Extract the (x, y) coordinate from the center of the cell holding the provided text.  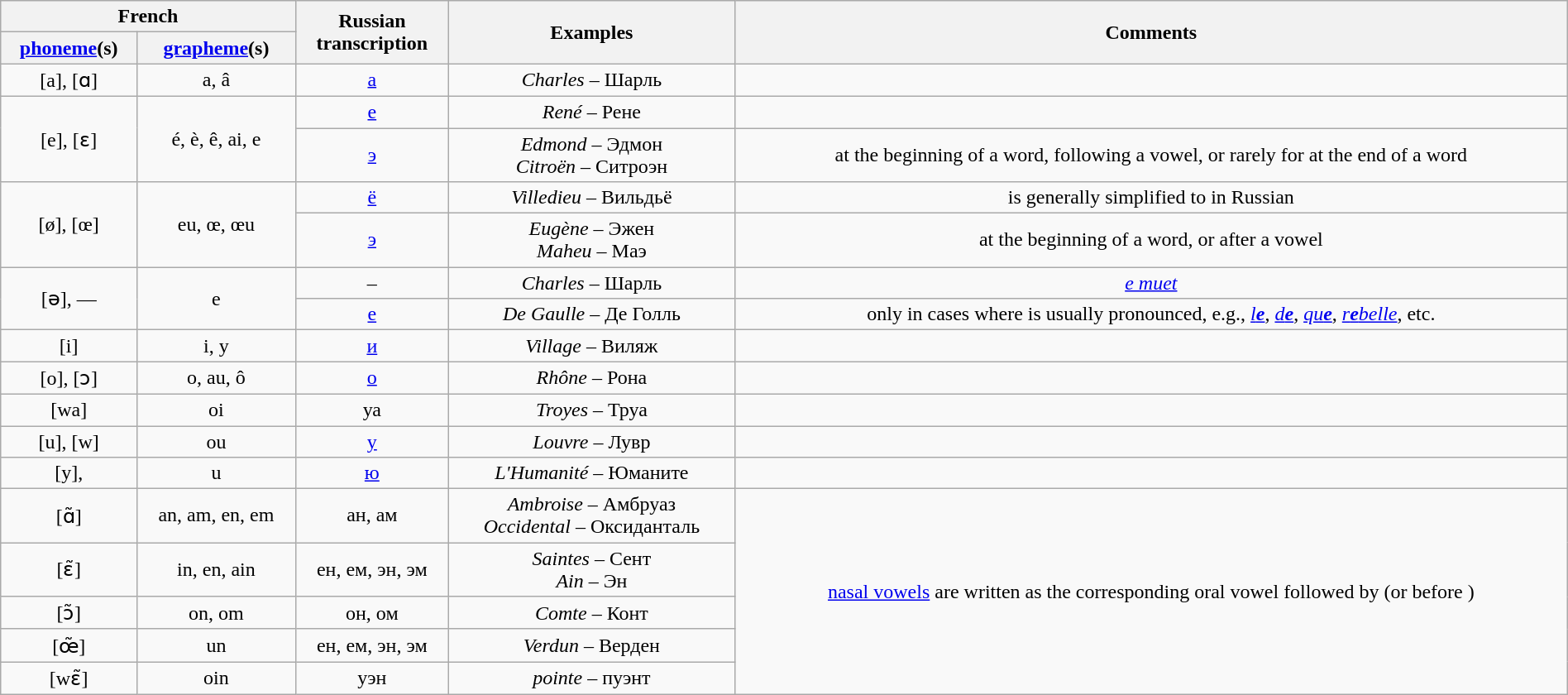
in, en, ain (217, 569)
French (149, 17)
ou (217, 441)
– (372, 283)
[ø], [œ] (69, 225)
Troyes – Труа (591, 410)
only in cases where is usually pronounced, e.g., le, de, que, rebelle, etc. (1151, 314)
[y], (69, 473)
Comments (1151, 32)
at the beginning of a word, following a vowel, or rarely for at the end of a word (1151, 154)
Edmond – ЭдмонCitroën – Ситроэн (591, 154)
on, om (217, 613)
a, â (217, 80)
Louvre – Лувр (591, 441)
[ə], — (69, 299)
phoneme(s) (69, 48)
[œ̃] (69, 645)
уа (372, 410)
ю (372, 473)
у (372, 441)
é, è, ê, ai, e (217, 139)
is generally simplified to in Russian (1151, 198)
o (372, 378)
L'Humanité – Юманите (591, 473)
ё (372, 198)
oi (217, 410)
Rhône – Рона (591, 378)
e muet (1151, 283)
i, y (217, 346)
u (217, 473)
De Gaulle – Де Голль (591, 314)
[a], [ɑ] (69, 80)
pointe – пуэнт (591, 678)
eu, œ, œu (217, 225)
[ɑ̃] (69, 516)
[u], [w] (69, 441)
[i] (69, 346)
он, ом (372, 613)
Russiantranscription (372, 32)
[wa] (69, 410)
[e], [ɛ] (69, 139)
an, am, en, em (217, 516)
[ɛ̃] (69, 569)
o, au, ô (217, 378)
Saintes – СентAin – Эн (591, 569)
Villedieu – Вильдьё (591, 198)
Eugène – ЭженMaheu – Маэ (591, 240)
at the beginning of a word, or after a vowel (1151, 240)
[o], [ɔ] (69, 378)
nasal vowels are written as the corresponding oral vowel followed by (or before ) (1151, 592)
grapheme(s) (217, 48)
уэн (372, 678)
[ɔ̃] (69, 613)
oin (217, 678)
Village – Виляж (591, 346)
а (372, 80)
Comte – Конт (591, 613)
и (372, 346)
Examples (591, 32)
un (217, 645)
Verdun – Верден (591, 645)
e (217, 299)
Ambroise – АмбруазOccidental – Оксиданталь (591, 516)
René – Рене (591, 112)
ан, ам (372, 516)
[wɛ̃] (69, 678)
